Identify which cell holds the provided text, then report its [x, y] central coordinate. 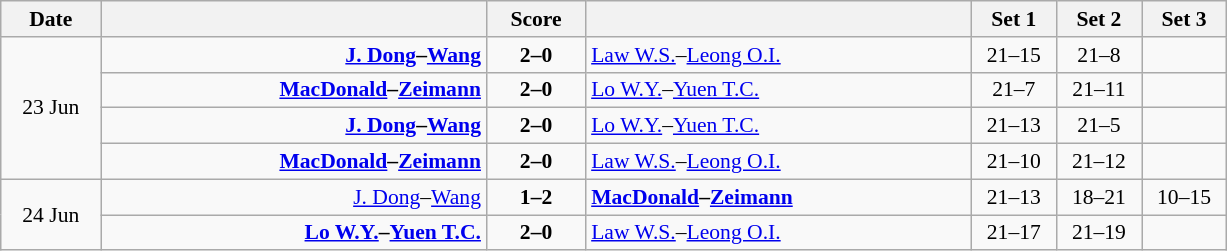
21–15 [1014, 55]
21–5 [1098, 126]
21–7 [1014, 90]
21–10 [1014, 162]
18–21 [1098, 197]
Date [51, 19]
23 Jun [51, 108]
Set 1 [1014, 19]
21–8 [1098, 55]
10–15 [1184, 197]
Set 3 [1184, 19]
21–12 [1098, 162]
21–11 [1098, 90]
24 Jun [51, 214]
Score [536, 19]
21–19 [1098, 233]
Set 2 [1098, 19]
1–2 [536, 197]
21–17 [1014, 233]
